Search for the cell housing the specified text and yield its (x, y) center coordinate. 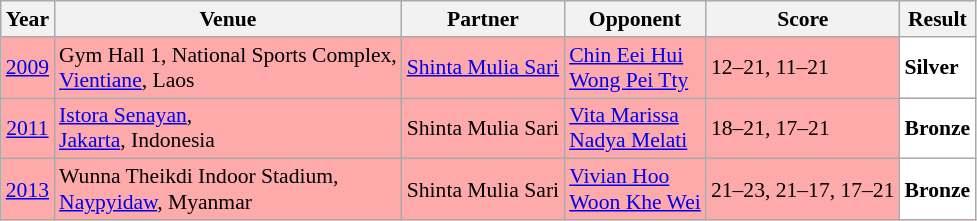
Opponent (635, 19)
Vita Marissa Nadya Melati (635, 128)
Wunna Theikdi Indoor Stadium,Naypyidaw, Myanmar (228, 190)
Gym Hall 1, National Sports Complex,Vientiane, Laos (228, 68)
Partner (483, 19)
Chin Eei Hui Wong Pei Tty (635, 68)
Istora Senayan,Jakarta, Indonesia (228, 128)
Score (803, 19)
2011 (28, 128)
Year (28, 19)
Silver (938, 68)
2009 (28, 68)
18–21, 17–21 (803, 128)
21–23, 21–17, 17–21 (803, 190)
Result (938, 19)
Venue (228, 19)
12–21, 11–21 (803, 68)
2013 (28, 190)
Vivian Hoo Woon Khe Wei (635, 190)
